Search for the cell housing the specified text and yield its (X, Y) center coordinate. 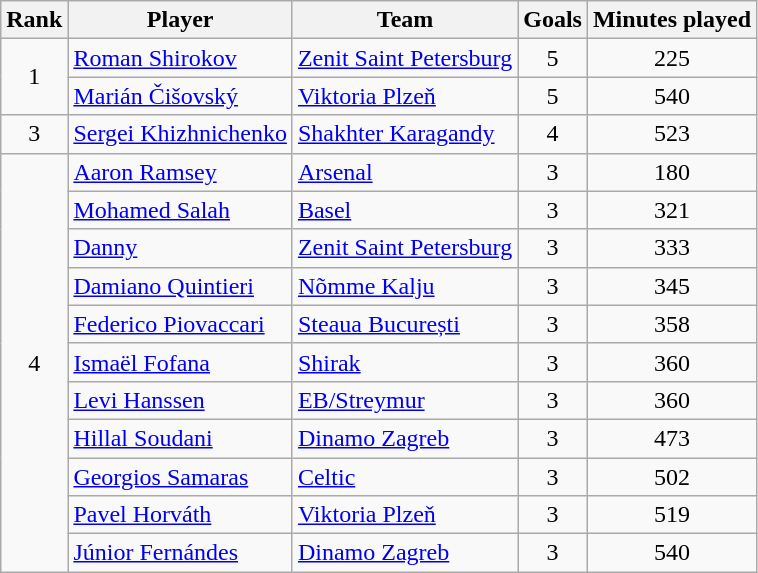
Team (404, 20)
Celtic (404, 477)
Shakhter Karagandy (404, 134)
Sergei Khizhnichenko (180, 134)
Levi Hanssen (180, 400)
Arsenal (404, 172)
519 (672, 515)
Rank (34, 20)
473 (672, 438)
1 (34, 77)
345 (672, 286)
Ismaël Fofana (180, 362)
Pavel Horváth (180, 515)
Shirak (404, 362)
Júnior Fernándes (180, 553)
Player (180, 20)
EB/Streymur (404, 400)
333 (672, 248)
Nõmme Kalju (404, 286)
Hillal Soudani (180, 438)
Roman Shirokov (180, 58)
225 (672, 58)
Goals (553, 20)
Federico Piovaccari (180, 324)
Minutes played (672, 20)
523 (672, 134)
358 (672, 324)
Aaron Ramsey (180, 172)
Steaua București (404, 324)
Danny (180, 248)
502 (672, 477)
Damiano Quintieri (180, 286)
Marián Čišovský (180, 96)
321 (672, 210)
Mohamed Salah (180, 210)
Georgios Samaras (180, 477)
Basel (404, 210)
180 (672, 172)
